Provide the [x, y] coordinate of the cell's center where the given text is located.  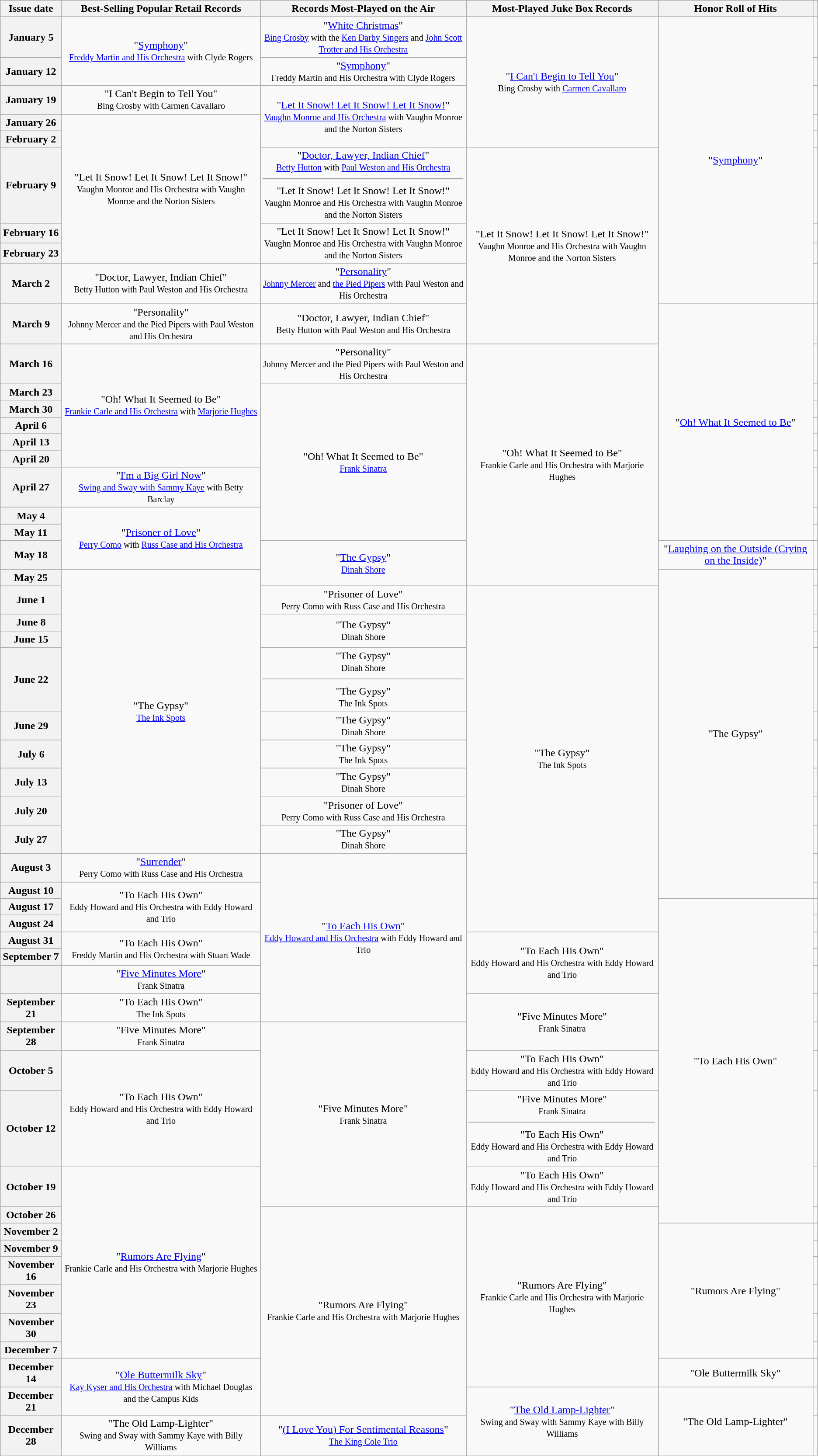
November 9 [31, 1248]
"Surrender"Perry Como with Russ Case and His Orchestra [161, 868]
March 2 [31, 283]
December 7 [31, 1350]
June 8 [31, 622]
"Oh! What It Seemed to Be" [735, 422]
"To Each His Own" [735, 1061]
October 26 [31, 1215]
January 19 [31, 100]
February 9 [31, 185]
February 16 [31, 233]
September 7 [31, 957]
"The Old Lamp-Lighter" [735, 1421]
August 31 [31, 940]
June 29 [31, 726]
"To Each His Own"Freddy Martin and His Orchestra with Stuart Wade [161, 949]
July 20 [31, 810]
Best-Selling Popular Retail Records [161, 9]
Records Most-Played on the Air [364, 9]
"(I Love You) For Sentimental Reasons"The King Cole Trio [364, 1435]
March 23 [31, 392]
April 27 [31, 487]
"Symphony" [735, 160]
"I'm a Big Girl Now"Swing and Sway with Sammy Kaye with Betty Barclay [161, 487]
September 21 [31, 1008]
July 13 [31, 782]
June 15 [31, 639]
January 26 [31, 122]
"Rumors Are Flying" [735, 1290]
December 21 [31, 1401]
"Ole Buttermilk Sky" [735, 1373]
July 27 [31, 839]
August 17 [31, 907]
August 3 [31, 868]
October 5 [31, 1070]
Issue date [31, 9]
October 19 [31, 1186]
Honor Roll of Hits [735, 9]
November 23 [31, 1299]
November 30 [31, 1328]
"Ole Buttermilk Sky"Kay Kyser and His Orchestra with Michael Douglas and the Campus Kids [161, 1387]
July 6 [31, 754]
"The Gypsy"Dinah Shore"The Gypsy"The Ink Spots [364, 679]
May 11 [31, 532]
June 1 [31, 600]
May 18 [31, 555]
June 22 [31, 679]
May 4 [31, 516]
October 12 [31, 1129]
August 24 [31, 924]
August 10 [31, 890]
March 9 [31, 323]
January 12 [31, 72]
November 2 [31, 1231]
September 28 [31, 1036]
"Five Minutes More"Frank Sinatra"To Each His Own"Eddy Howard and His Orchestra with Eddy Howard and Trio [562, 1129]
January 5 [31, 37]
February 23 [31, 253]
"To Each His Own"The Ink Spots [161, 1008]
February 2 [31, 139]
"Laughing on the Outside (Crying on the Inside)" [735, 555]
"White Christmas"Bing Crosby with the Ken Darby Singers and John Scott Trotter and His Orchestra [364, 37]
March 16 [31, 364]
April 13 [31, 442]
Most-Played Juke Box Records [562, 9]
"The Gypsy" [735, 734]
December 28 [31, 1435]
March 30 [31, 409]
November 16 [31, 1271]
April 20 [31, 459]
"Oh! What It Seemed to Be"Frank Sinatra [364, 462]
April 6 [31, 426]
December 14 [31, 1373]
May 25 [31, 577]
